For the text-containing cell, return its midpoint in [X, Y] coordinate format. 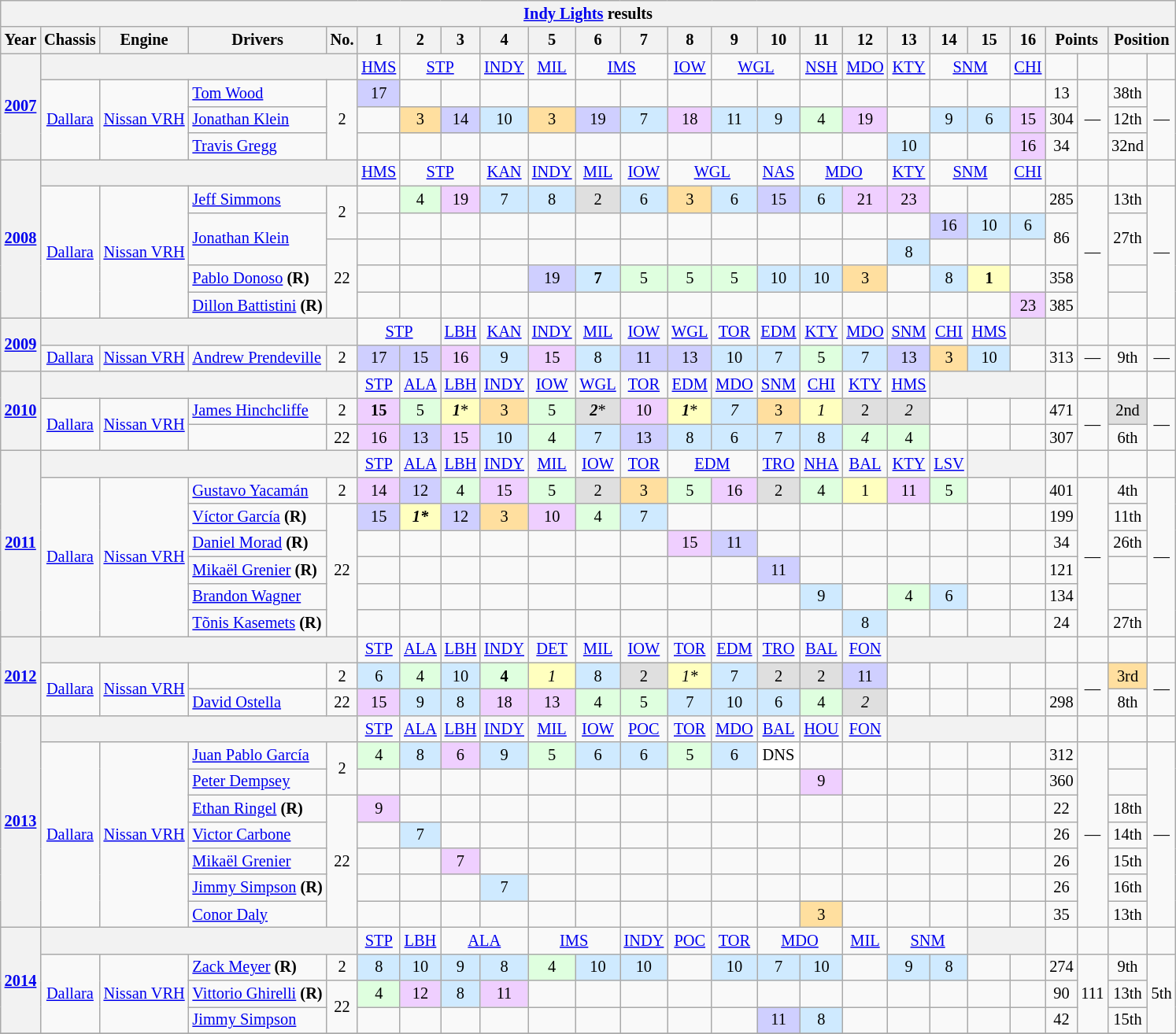
471 [1061, 411]
401 [1061, 490]
Ethan Ringel (R) [258, 808]
18th [1127, 808]
Jimmy Simpson (R) [258, 888]
Dillon Battistini (R) [258, 305]
313 [1061, 358]
Víctor García (R) [258, 517]
14th [1127, 835]
285 [1061, 199]
Pablo Donoso (R) [258, 279]
2014 [20, 980]
Peter Dempsey [258, 781]
6th [1127, 438]
26th [1127, 543]
121 [1061, 570]
2009 [20, 345]
Tom Wood [258, 93]
298 [1061, 702]
HOU [822, 729]
90 [1061, 994]
Jimmy Simpson [258, 1020]
2nd [1127, 411]
2008 [20, 238]
LSV [949, 463]
11th [1127, 517]
16th [1127, 888]
86 [1061, 239]
Juan Pablo García [258, 755]
307 [1061, 438]
2010 [20, 411]
Mikaël Grenier [258, 861]
David Ostella [258, 702]
12th [1127, 120]
38th [1127, 93]
Conor Daly [258, 914]
James Hinchcliffe [258, 411]
35 [1061, 914]
NAS [779, 172]
24 [1061, 622]
Indy Lights results [589, 13]
Points [1077, 40]
Engine [145, 40]
Vittorio Ghirelli (R) [258, 994]
5th [1162, 993]
21 [864, 199]
304 [1061, 120]
358 [1061, 279]
42 [1061, 1020]
Year [20, 40]
Mikaël Grenier (R) [258, 570]
2012 [20, 675]
360 [1061, 781]
Travis Gregg [258, 146]
Victor Carbone [258, 835]
Andrew Prendeville [258, 358]
274 [1061, 967]
Gustavo Yacamán [258, 490]
2011 [20, 543]
2013 [20, 822]
385 [1061, 305]
2* [597, 411]
Jeff Simmons [258, 199]
8th [1127, 702]
199 [1061, 517]
32nd [1127, 146]
2007 [20, 107]
NHA [822, 463]
Daniel Morad (R) [258, 543]
DNS [779, 755]
134 [1061, 596]
111 [1093, 993]
NSH [822, 67]
3rd [1127, 676]
DET [553, 649]
Zack Meyer (R) [258, 967]
Tõnis Kasemets (R) [258, 622]
Drivers [258, 40]
312 [1061, 755]
4th [1127, 490]
No. [342, 40]
Chassis [69, 40]
Brandon Wagner [258, 596]
Position [1141, 40]
